Provide the (X, Y) coordinate of the cell's center where the given text is located.  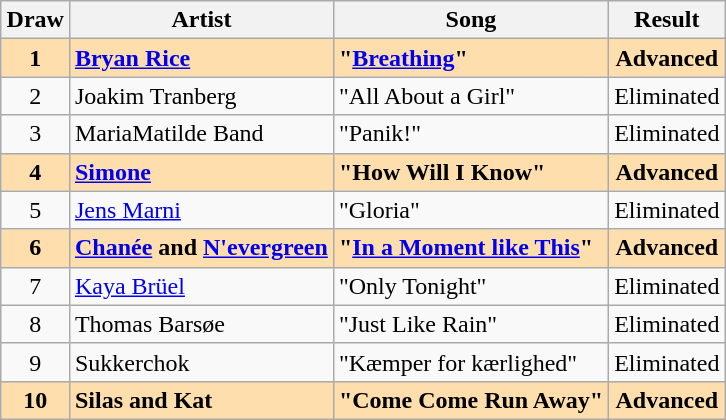
"In a Moment like This" (470, 248)
"All About a Girl" (470, 96)
Artist (201, 20)
10 (35, 400)
"How Will I Know" (470, 172)
1 (35, 58)
Silas and Kat (201, 400)
Result (667, 20)
"Only Tonight" (470, 286)
"Panik!" (470, 134)
9 (35, 362)
3 (35, 134)
8 (35, 324)
"Kæmper for kærlighed" (470, 362)
"Gloria" (470, 210)
7 (35, 286)
Kaya Brüel (201, 286)
2 (35, 96)
Bryan Rice (201, 58)
Chanée and N'evergreen (201, 248)
Sukkerchok (201, 362)
6 (35, 248)
Song (470, 20)
Jens Marni (201, 210)
MariaMatilde Band (201, 134)
"Come Come Run Away" (470, 400)
Thomas Barsøe (201, 324)
"Breathing" (470, 58)
Simone (201, 172)
5 (35, 210)
Joakim Tranberg (201, 96)
"Just Like Rain" (470, 324)
Draw (35, 20)
4 (35, 172)
